Identify which cell holds the provided text, then report its [x, y] central coordinate. 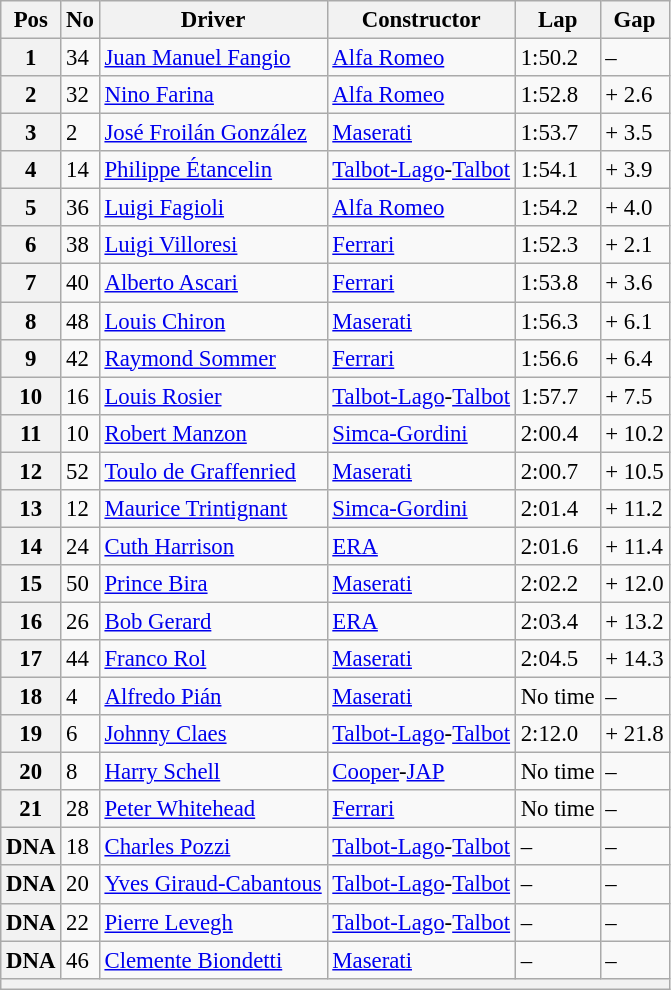
1:53.7 [558, 133]
+ 10.2 [634, 433]
2:04.5 [558, 659]
40 [80, 283]
Driver [213, 20]
Charles Pozzi [213, 847]
Louis Chiron [213, 321]
2:00.7 [558, 471]
Cuth Harrison [213, 546]
1:52.8 [558, 95]
2:03.4 [558, 621]
52 [80, 471]
Pos [31, 20]
15 [31, 584]
2:01.4 [558, 509]
38 [80, 245]
Maurice Trintignant [213, 509]
Prince Bira [213, 584]
Juan Manuel Fangio [213, 58]
1:52.3 [558, 245]
1:54.1 [558, 170]
Alfredo Pián [213, 697]
Luigi Fagioli [213, 208]
1:50.2 [558, 58]
17 [31, 659]
Franco Rol [213, 659]
+ 13.2 [634, 621]
Raymond Sommer [213, 358]
22 [80, 922]
+ 12.0 [634, 584]
Constructor [421, 20]
+ 3.5 [634, 133]
Louis Rosier [213, 396]
+ 6.1 [634, 321]
1:53.8 [558, 283]
Clemente Biondetti [213, 960]
50 [80, 584]
26 [80, 621]
+ 6.4 [634, 358]
José Froilán González [213, 133]
Philippe Étancelin [213, 170]
1:56.6 [558, 358]
34 [80, 58]
24 [80, 546]
Toulo de Graffenried [213, 471]
Nino Farina [213, 95]
Cooper-JAP [421, 772]
Yves Giraud-Cabantous [213, 885]
+ 3.9 [634, 170]
Robert Manzon [213, 433]
5 [31, 208]
13 [31, 509]
Johnny Claes [213, 734]
21 [31, 809]
2:00.4 [558, 433]
+ 11.2 [634, 509]
Gap [634, 20]
1:56.3 [558, 321]
+ 14.3 [634, 659]
Luigi Villoresi [213, 245]
42 [80, 358]
Alberto Ascari [213, 283]
Harry Schell [213, 772]
Bob Gerard [213, 621]
1:57.7 [558, 396]
2:12.0 [558, 734]
+ 7.5 [634, 396]
+ 4.0 [634, 208]
11 [31, 433]
Lap [558, 20]
48 [80, 321]
+ 2.6 [634, 95]
3 [31, 133]
44 [80, 659]
32 [80, 95]
2:02.2 [558, 584]
+ 11.4 [634, 546]
1:54.2 [558, 208]
Peter Whitehead [213, 809]
Pierre Levegh [213, 922]
46 [80, 960]
7 [31, 283]
+ 21.8 [634, 734]
+ 10.5 [634, 471]
1 [31, 58]
+ 2.1 [634, 245]
2:01.6 [558, 546]
36 [80, 208]
28 [80, 809]
No [80, 20]
+ 3.6 [634, 283]
9 [31, 358]
19 [31, 734]
